For the text-containing cell, return its midpoint in [X, Y] coordinate format. 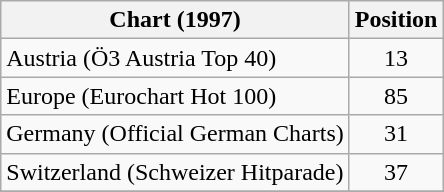
85 [396, 96]
Switzerland (Schweizer Hitparade) [175, 172]
37 [396, 172]
Chart (1997) [175, 20]
Position [396, 20]
31 [396, 134]
13 [396, 58]
Germany (Official German Charts) [175, 134]
Austria (Ö3 Austria Top 40) [175, 58]
Europe (Eurochart Hot 100) [175, 96]
